Capture the cell that displays the provided text and extract its (x, y) central coordinate. 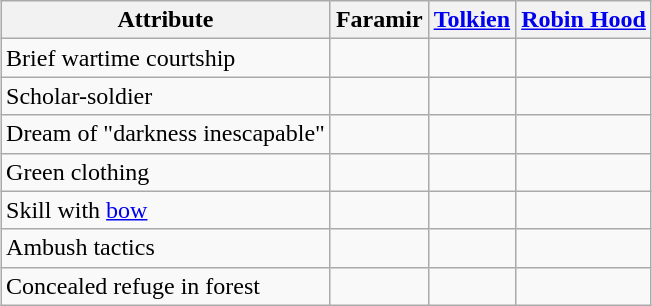
Attribute (166, 20)
Skill with bow (166, 210)
Tolkien (472, 20)
Green clothing (166, 172)
Robin Hood (584, 20)
Brief wartime courtship (166, 58)
Faramir (379, 20)
Concealed refuge in forest (166, 286)
Dream of "darkness inescapable" (166, 134)
Scholar-soldier (166, 96)
Ambush tactics (166, 248)
